Return the [x, y] coordinate for the center point of the cell that contains the specified text.  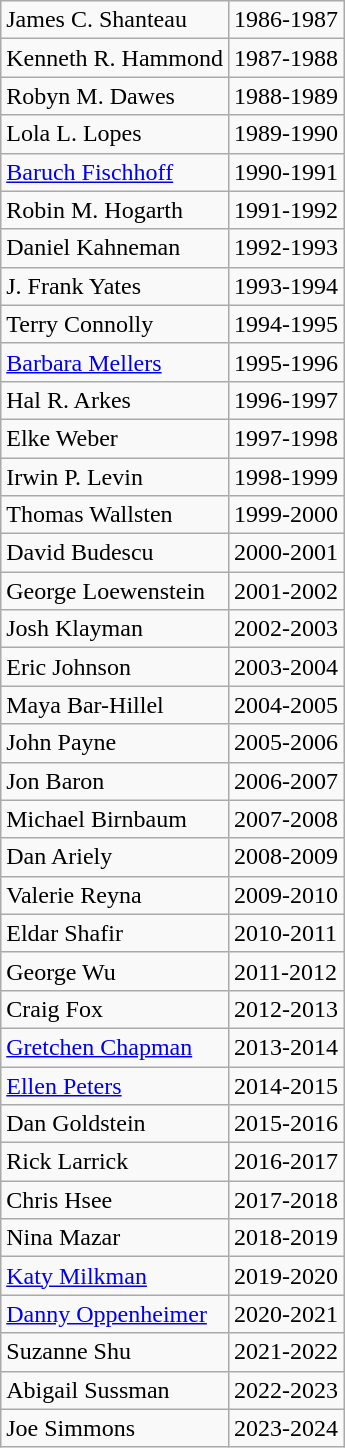
Maya Bar-Hillel [115, 705]
Daniel Kahneman [115, 248]
1994-1995 [286, 324]
2008-2009 [286, 857]
Barbara Mellers [115, 362]
Eric Johnson [115, 667]
Terry Connolly [115, 324]
2013-2014 [286, 1047]
George Loewenstein [115, 591]
2012-2013 [286, 1009]
Thomas Wallsten [115, 515]
2016-2017 [286, 1162]
2001-2002 [286, 591]
1991-1992 [286, 210]
Irwin P. Levin [115, 477]
1987-1988 [286, 58]
Joe Simmons [115, 1428]
2000-2001 [286, 553]
Baruch Fischhoff [115, 172]
Abigail Sussman [115, 1390]
Chris Hsee [115, 1200]
1989-1990 [286, 134]
Kenneth R. Hammond [115, 58]
George Wu [115, 971]
Robyn M. Dawes [115, 96]
2021-2022 [286, 1352]
2019-2020 [286, 1276]
Josh Klayman [115, 629]
Hal R. Arkes [115, 400]
1992-1993 [286, 248]
2022-2023 [286, 1390]
2006-2007 [286, 781]
2017-2018 [286, 1200]
James C. Shanteau [115, 20]
Nina Mazar [115, 1238]
2011-2012 [286, 971]
Danny Oppenheimer [115, 1314]
Robin M. Hogarth [115, 210]
2002-2003 [286, 629]
2015-2016 [286, 1124]
1988-1989 [286, 96]
Michael Birnbaum [115, 819]
2023-2024 [286, 1428]
Elke Weber [115, 438]
2004-2005 [286, 705]
Suzanne Shu [115, 1352]
1999-2000 [286, 515]
Eldar Shafir [115, 933]
2003-2004 [286, 667]
1990-1991 [286, 172]
1997-1998 [286, 438]
Dan Ariely [115, 857]
J. Frank Yates [115, 286]
John Payne [115, 743]
1996-1997 [286, 400]
1986-1987 [286, 20]
Rick Larrick [115, 1162]
Gretchen Chapman [115, 1047]
Lola L. Lopes [115, 134]
2005-2006 [286, 743]
Dan Goldstein [115, 1124]
David Budescu [115, 553]
1993-1994 [286, 286]
1998-1999 [286, 477]
1995-1996 [286, 362]
2014-2015 [286, 1085]
Jon Baron [115, 781]
2007-2008 [286, 819]
2009-2010 [286, 895]
Ellen Peters [115, 1085]
2018-2019 [286, 1238]
2010-2011 [286, 933]
2020-2021 [286, 1314]
Valerie Reyna [115, 895]
Craig Fox [115, 1009]
Katy Milkman [115, 1276]
